Return (x, y) of the center of cell containing provided text 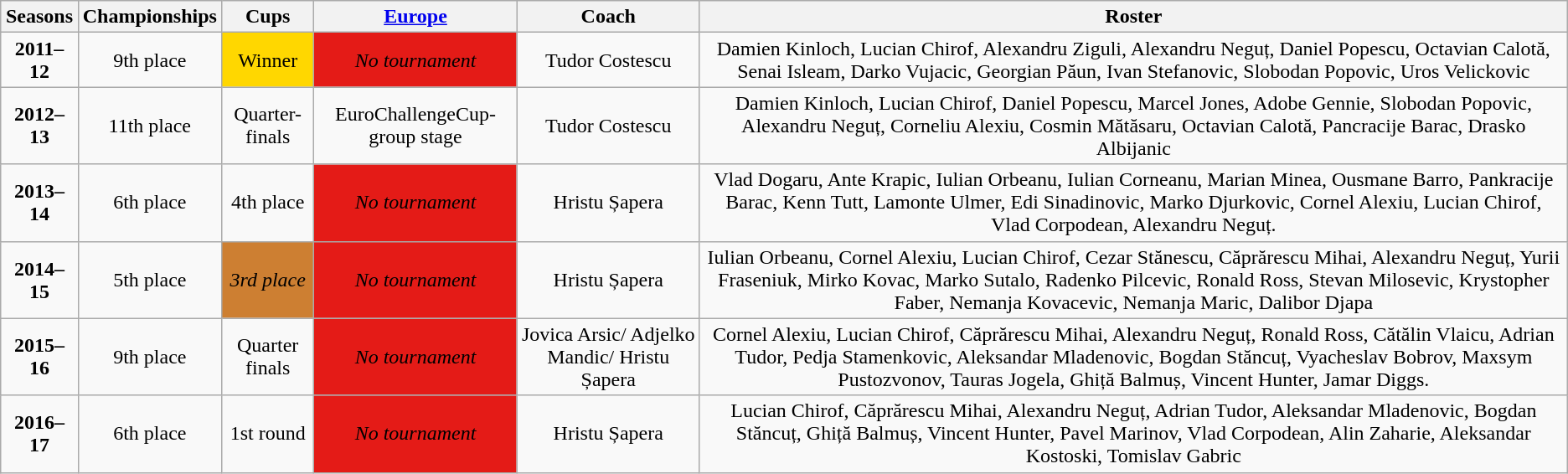
Quarter-finals (268, 126)
2015–16 (39, 357)
Quarter finals (268, 357)
3rd place (268, 280)
Seasons (39, 17)
Coach (608, 17)
11th place (149, 126)
Europe (415, 17)
4th place (268, 203)
EuroChallengeCup-group stage (415, 126)
1st round (268, 434)
Jovica Arsic/ Adjelko Mandic/ Hristu Șapera (608, 357)
2014–15 (39, 280)
2013–14 (39, 203)
Roster (1133, 17)
5th place (149, 280)
2012–13 (39, 126)
Championships (149, 17)
Winner (268, 60)
Cups (268, 17)
2016–17 (39, 434)
2011–12 (39, 60)
